Return the [x, y] coordinate for the center point of the cell that contains the specified text.  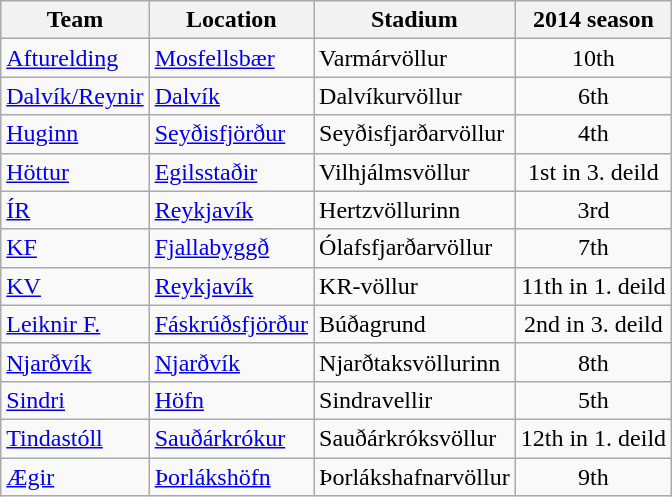
KR-völlur [415, 286]
Egilsstaðir [231, 172]
Sauðárkrókur [231, 438]
11th in 1. deild [593, 286]
Höttur [75, 172]
Huginn [75, 134]
KF [75, 248]
KV [75, 286]
Ólafsfjarðarvöllur [415, 248]
Fjallabyggð [231, 248]
8th [593, 362]
Njarðtaksvöllurinn [415, 362]
Þorlákshafnarvöllur [415, 477]
Þorlákshöfn [231, 477]
7th [593, 248]
Ægir [75, 477]
Vilhjálmsvöllur [415, 172]
Sindravellir [415, 400]
12th in 1. deild [593, 438]
Afturelding [75, 58]
Tindastóll [75, 438]
Sauðárkróksvöllur [415, 438]
Seyðisfjörður [231, 134]
Búðagrund [415, 324]
ÍR [75, 210]
Leiknir F. [75, 324]
Mosfellsbær [231, 58]
Seyðisfjarðarvöllur [415, 134]
Sindri [75, 400]
9th [593, 477]
2014 season [593, 20]
6th [593, 96]
Team [75, 20]
4th [593, 134]
2nd in 3. deild [593, 324]
Dalvík/Reynir [75, 96]
Dalvík [231, 96]
Dalvíkurvöllur [415, 96]
1st in 3. deild [593, 172]
10th [593, 58]
Stadium [415, 20]
Hertzvöllurinn [415, 210]
Fáskrúðsfjörður [231, 324]
5th [593, 400]
Varmárvöllur [415, 58]
3rd [593, 210]
Höfn [231, 400]
Location [231, 20]
